Scan for the cell matching the given text and deliver its [X, Y] coordinate at center. 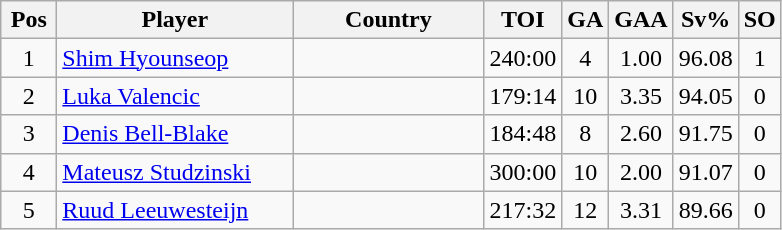
91.07 [706, 172]
Sv% [706, 20]
3.31 [641, 210]
91.75 [706, 134]
179:14 [523, 96]
3.35 [641, 96]
300:00 [523, 172]
94.05 [706, 96]
5 [29, 210]
TOI [523, 20]
217:32 [523, 210]
184:48 [523, 134]
8 [586, 134]
2.00 [641, 172]
SO [760, 20]
GAA [641, 20]
Player [175, 20]
GA [586, 20]
240:00 [523, 58]
89.66 [706, 210]
Shim Hyounseop [175, 58]
3 [29, 134]
Ruud Leeuwesteijn [175, 210]
2 [29, 96]
Denis Bell-Blake [175, 134]
96.08 [706, 58]
Mateusz Studzinski [175, 172]
1.00 [641, 58]
2.60 [641, 134]
Country [388, 20]
Pos [29, 20]
12 [586, 210]
Luka Valencic [175, 96]
